Detect which cell encompasses the target text, then output its (X, Y) center coordinate. 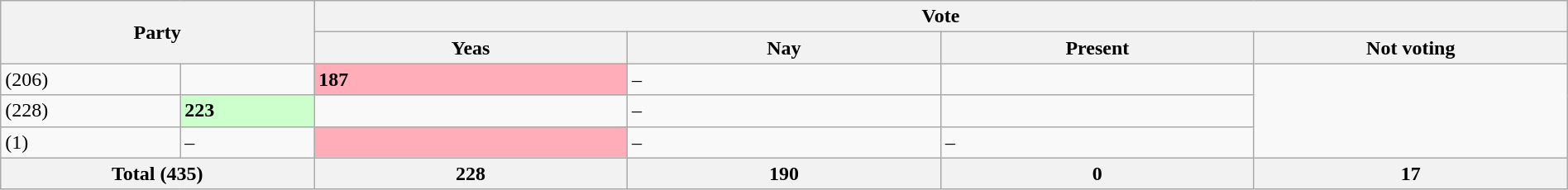
187 (471, 79)
Present (1097, 48)
0 (1097, 173)
(1) (91, 142)
Nay (784, 48)
Yeas (471, 48)
Party (157, 32)
(206) (91, 79)
228 (471, 173)
Not voting (1411, 48)
Vote (941, 17)
223 (247, 111)
190 (784, 173)
Total (435) (157, 173)
(228) (91, 111)
17 (1411, 173)
